Return the [X, Y] coordinate for the center point of the cell that contains the specified text.  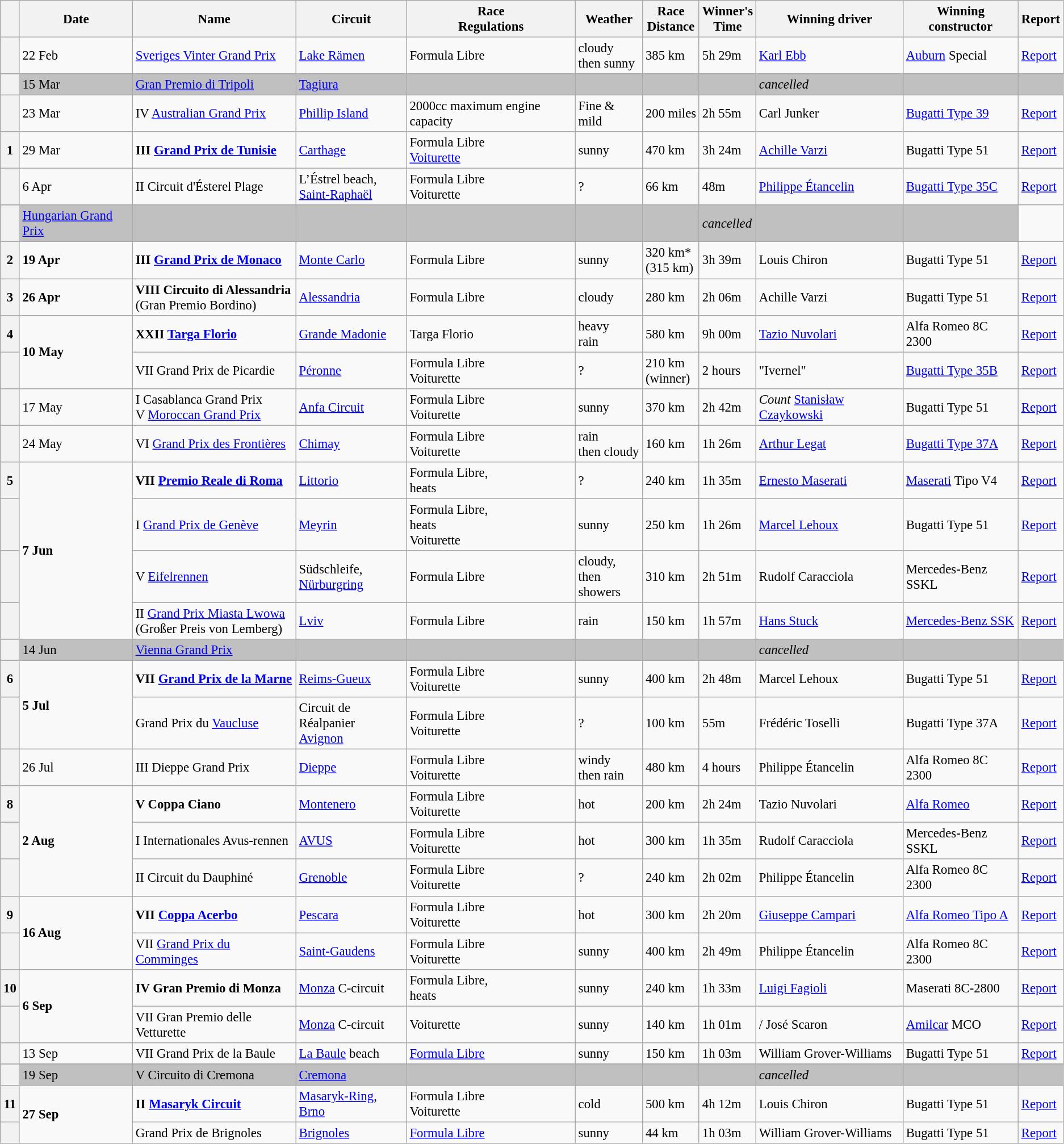
210 km(winner) [671, 370]
6 [10, 679]
1h 01m [727, 1024]
55m [727, 723]
44 km [671, 1133]
Vienna Grand Prix [214, 650]
2 hours [727, 370]
VII Gran Premio delle Vetturette [214, 1024]
cold [609, 1104]
5 Jul [76, 705]
heavy rain [609, 334]
"Ivernel" [830, 370]
Cremona [351, 1075]
Grand Prix de Brignoles [214, 1133]
Masaryk-Ring,Brno [351, 1104]
RaceRegulations [491, 19]
II Circuit du Dauphiné [214, 878]
cloudy, thenshowers [609, 577]
10 [10, 988]
Grande Madonie [351, 334]
VII Grand Prix de Picardie [214, 370]
Tagiura [351, 85]
280 km [671, 297]
V Coppa Ciano [214, 804]
Littorio [351, 480]
Maserati Tipo V4 [961, 480]
cloudy [609, 297]
V Circuito di Cremona [214, 1075]
Name [214, 19]
15 Mar [76, 85]
Giuseppe Campari [830, 914]
Pescara [351, 914]
3 [10, 297]
5 [10, 480]
Bugatti Type 35C [961, 187]
Alfa Romeo Tipo A [961, 914]
Monte Carlo [351, 260]
Alessandria [351, 297]
III Grand Prix de Monaco [214, 260]
6 Apr [76, 187]
Winning driver [830, 19]
VII Premio Reale di Roma [214, 480]
II Grand Prix Miasta Lwowa(Großer Preis von Lemberg) [214, 621]
Ernesto Maserati [830, 480]
Luigi Fagioli [830, 988]
Voiturette [491, 1024]
2h 55m [727, 114]
Carthage [351, 150]
XXII Targa Florio [214, 334]
I Casablanca Grand PrixV Moroccan Grand Prix [214, 407]
Lviv [351, 621]
2h 48m [727, 679]
250 km [671, 525]
La Baule beach [351, 1054]
Sveriges Vinter Grand Prix [214, 56]
Bugatti Type 35B [961, 370]
IV Gran Premio di Monza [214, 988]
385 km [671, 56]
Brignoles [351, 1133]
4 hours [727, 768]
Alfa Romeo [961, 804]
rainthen cloudy [609, 444]
13 Sep [76, 1054]
Saint-Gaudens [351, 952]
Fine & mild [609, 114]
windythen rain [609, 768]
3h 39m [727, 260]
Meyrin [351, 525]
Gran Premio di Tripoli [214, 85]
2h 42m [727, 407]
Formula Libre,heatsVoiturette [491, 525]
470 km [671, 150]
Circuit de RéalpanierAvignon [351, 723]
1h 57m [727, 621]
200 miles [671, 114]
Winner'sTime [727, 19]
23 Mar [76, 114]
7 Jun [76, 551]
29 Mar [76, 150]
Hungarian Grand Prix [76, 224]
17 May [76, 407]
9 [10, 914]
14 Jun [76, 650]
100 km [671, 723]
rain [609, 621]
Targa Florio [491, 334]
10 May [76, 352]
L’Éstrel beach,Saint-Raphaël [351, 187]
2 [10, 260]
RaceDistance [671, 19]
VII Coppa Acerbo [214, 914]
2h 02m [727, 878]
4h 12m [727, 1104]
VII Grand Prix de la Baule [214, 1054]
Grenoble [351, 878]
310 km [671, 577]
VII Grand Prix du Comminges [214, 952]
AVUS [351, 841]
370 km [671, 407]
6 Sep [76, 1006]
Hans Stuck [830, 621]
Lake Rämen [351, 56]
160 km [671, 444]
16 Aug [76, 932]
I Grand Prix de Genève [214, 525]
I Internationales Avus-rennen [214, 841]
140 km [671, 1024]
/ José Scaron [830, 1024]
Circuit [351, 19]
Reims-Gueux [351, 679]
26 Apr [76, 297]
26 Jul [76, 768]
1h 33m [727, 988]
22 Feb [76, 56]
1 [10, 150]
Anfa Circuit [351, 407]
480 km [671, 768]
II Circuit d'Ésterel Plage [214, 187]
24 May [76, 444]
Count Stanisław Czaykowski [830, 407]
3h 24m [727, 150]
200 km [671, 804]
II Masaryk Circuit [214, 1104]
2h 24m [727, 804]
Dieppe [351, 768]
Weather [609, 19]
2h 49m [727, 952]
Carl Junker [830, 114]
Amilcar MCO [961, 1024]
VIII Circuito di Alessandria(Gran Premio Bordino) [214, 297]
9h 00m [727, 334]
500 km [671, 1104]
580 km [671, 334]
66 km [671, 187]
Mercedes-Benz SSK [961, 621]
2 Aug [76, 841]
VII Grand Prix de la Marne [214, 679]
Karl Ebb [830, 56]
III Dieppe Grand Prix [214, 768]
19 Sep [76, 1075]
IV Australian Grand Prix [214, 114]
Südschleife,Nürburgring [351, 577]
5h 29m [727, 56]
4 [10, 334]
Montenero [351, 804]
320 km*(315 km) [671, 260]
Frédéric Toselli [830, 723]
Arthur Legat [830, 444]
8 [10, 804]
Chimay [351, 444]
cloudy then sunny [609, 56]
VI Grand Prix des Frontières [214, 444]
Péronne [351, 370]
V Eifelrennen [214, 577]
III Grand Prix de Tunisie [214, 150]
48m [727, 187]
27 Sep [76, 1114]
Grand Prix du Vaucluse [214, 723]
Maserati 8C-2800 [961, 988]
19 Apr [76, 260]
Phillip Island [351, 114]
Bugatti Type 39 [961, 114]
Winningconstructor [961, 19]
2h 06m [727, 297]
11 [10, 1104]
2h 20m [727, 914]
2h 51m [727, 577]
Date [76, 19]
2000cc maximum engine capacity [491, 114]
Auburn Special [961, 56]
